Output the (X, Y) coordinate of the center of the cell containing the given text.  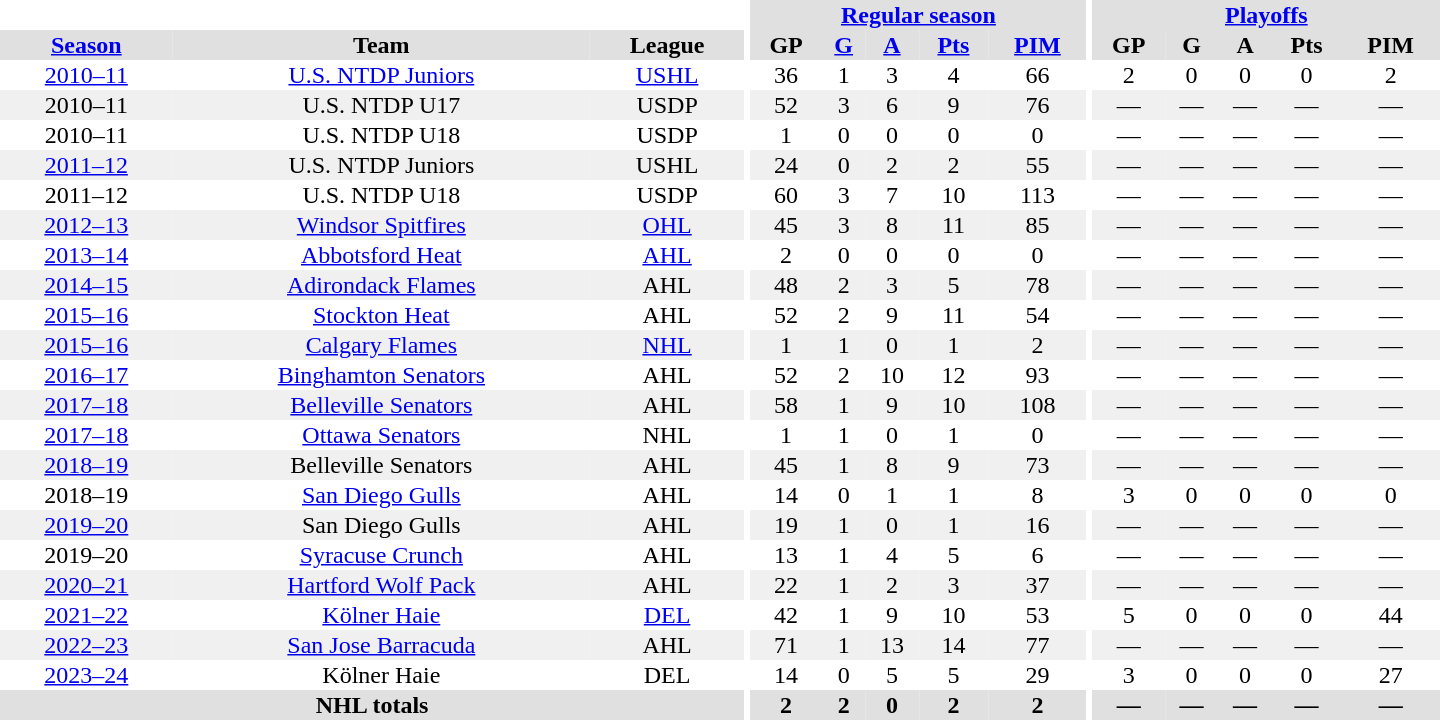
71 (786, 645)
78 (1038, 285)
OHL (667, 225)
League (667, 45)
113 (1038, 195)
29 (1038, 675)
Binghamton Senators (382, 375)
55 (1038, 165)
2023–24 (86, 675)
Regular season (918, 15)
2021–22 (86, 615)
Team (382, 45)
42 (786, 615)
2014–15 (86, 285)
2020–21 (86, 585)
Playoffs (1266, 15)
Syracuse Crunch (382, 555)
Adirondack Flames (382, 285)
2012–13 (86, 225)
36 (786, 75)
66 (1038, 75)
7 (892, 195)
19 (786, 525)
76 (1038, 105)
58 (786, 405)
22 (786, 585)
Windsor Spitfires (382, 225)
24 (786, 165)
93 (1038, 375)
48 (786, 285)
2013–14 (86, 255)
Ottawa Senators (382, 435)
60 (786, 195)
108 (1038, 405)
85 (1038, 225)
73 (1038, 465)
U.S. NTDP U17 (382, 105)
Abbotsford Heat (382, 255)
12 (954, 375)
16 (1038, 525)
Stockton Heat (382, 315)
27 (1390, 675)
37 (1038, 585)
2022–23 (86, 645)
53 (1038, 615)
Calgary Flames (382, 345)
77 (1038, 645)
54 (1038, 315)
NHL totals (372, 705)
Season (86, 45)
2016–17 (86, 375)
San Jose Barracuda (382, 645)
44 (1390, 615)
Hartford Wolf Pack (382, 585)
